Return [x, y] of the center of cell containing provided text 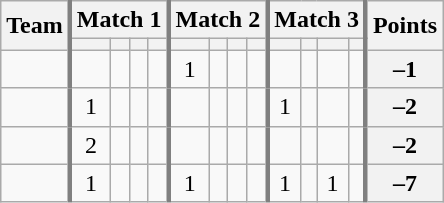
Match 2 [218, 20]
Match 3 [316, 20]
Points [404, 26]
Match 1 [120, 20]
–7 [404, 183]
Team [36, 26]
–1 [404, 69]
2 [90, 145]
